Detect which cell encompasses the target text, then output its [X, Y] center coordinate. 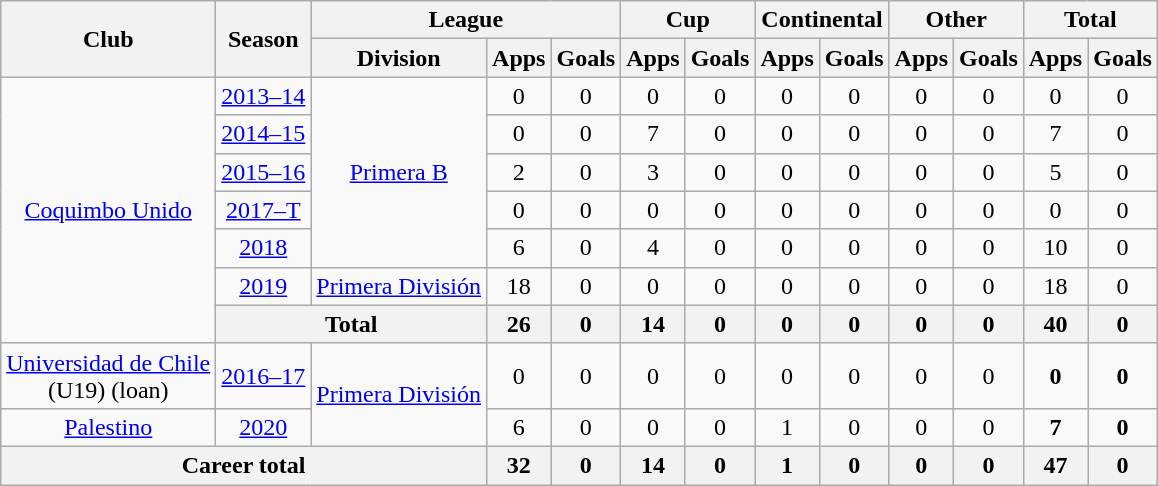
Universidad de Chile(U19) (loan) [108, 376]
40 [1055, 324]
47 [1055, 465]
2015–16 [264, 172]
Continental [822, 20]
Cup [688, 20]
2020 [264, 427]
2017–T [264, 210]
26 [519, 324]
Career total [244, 465]
32 [519, 465]
2 [519, 172]
Primera B [399, 172]
Other [956, 20]
10 [1055, 248]
2013–14 [264, 96]
2014–15 [264, 134]
4 [653, 248]
Division [399, 58]
5 [1055, 172]
League [466, 20]
Palestino [108, 427]
2018 [264, 248]
2019 [264, 286]
2016–17 [264, 376]
Season [264, 39]
3 [653, 172]
Club [108, 39]
Coquimbo Unido [108, 210]
